Search for the cell housing the specified text and yield its [x, y] center coordinate. 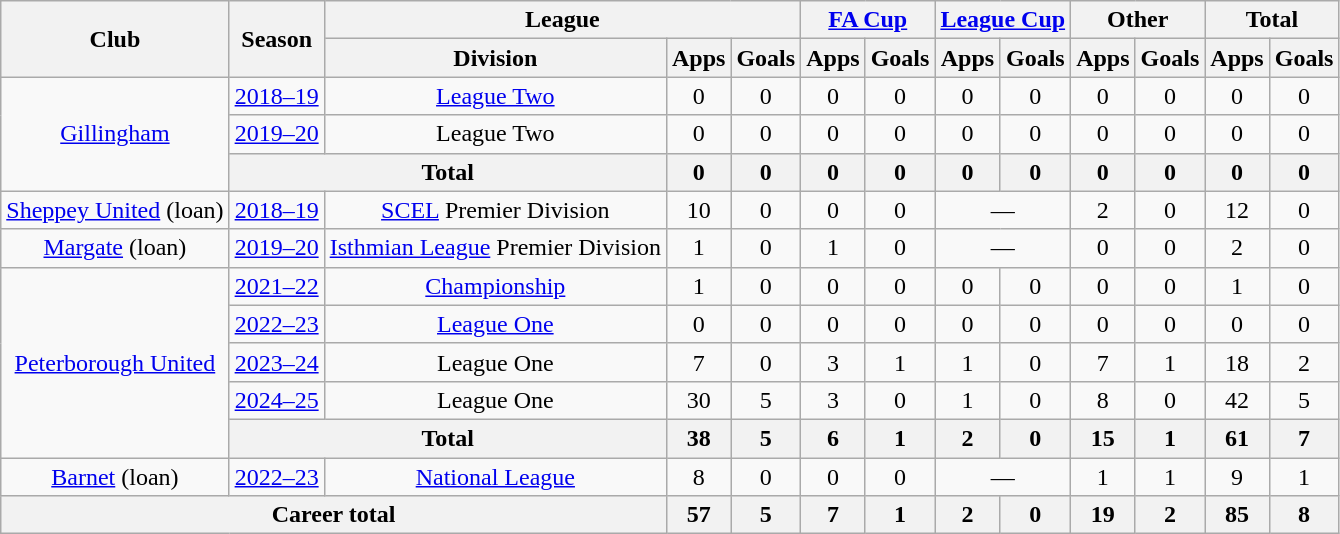
League [562, 20]
National League [495, 477]
12 [1237, 210]
Gillingham [115, 134]
61 [1237, 438]
Championship [495, 286]
FA Cup [868, 20]
Margate (loan) [115, 248]
League Cup [1003, 20]
Division [495, 58]
2021–22 [276, 286]
Other [1138, 20]
85 [1237, 515]
19 [1103, 515]
9 [1237, 477]
6 [833, 438]
Club [115, 39]
Season [276, 39]
42 [1237, 400]
2023–24 [276, 362]
Isthmian League Premier Division [495, 248]
SCEL Premier Division [495, 210]
30 [698, 400]
18 [1237, 362]
15 [1103, 438]
10 [698, 210]
2024–25 [276, 400]
Barnet (loan) [115, 477]
57 [698, 515]
Career total [334, 515]
Peterborough United [115, 362]
38 [698, 438]
Sheppey United (loan) [115, 210]
